Identify which cell holds the provided text, then report its (x, y) central coordinate. 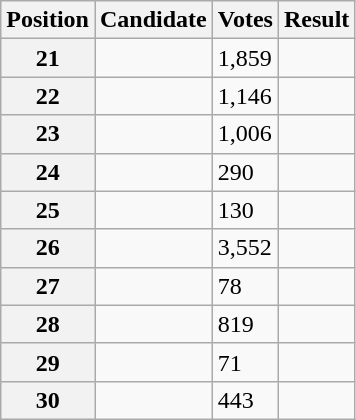
290 (245, 172)
1,146 (245, 96)
71 (245, 362)
28 (48, 324)
Position (48, 20)
Candidate (153, 20)
27 (48, 286)
30 (48, 400)
3,552 (245, 248)
24 (48, 172)
443 (245, 400)
22 (48, 96)
21 (48, 58)
78 (245, 286)
26 (48, 248)
819 (245, 324)
130 (245, 210)
Votes (245, 20)
23 (48, 134)
25 (48, 210)
Result (316, 20)
1,006 (245, 134)
29 (48, 362)
1,859 (245, 58)
